Output the (X, Y) coordinate of the center of the cell containing the given text.  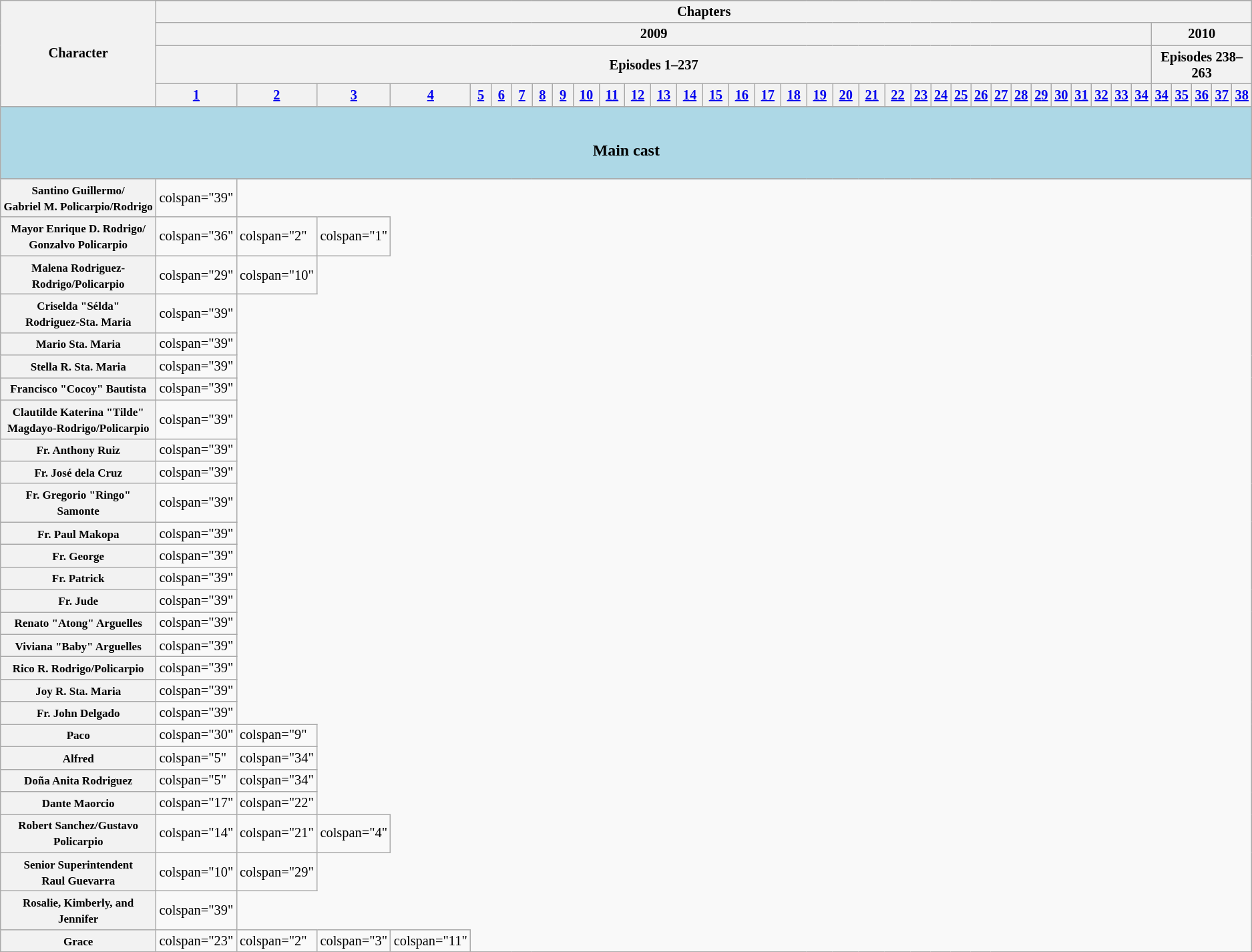
8 (542, 95)
Rico R. Rodrigo/Policarpio (79, 668)
Paco (79, 735)
4 (431, 95)
24 (941, 95)
22 (897, 95)
26 (981, 95)
32 (1101, 95)
Stella R. Sta. Maria (79, 367)
Joy R. Sta. Maria (79, 690)
25 (961, 95)
Character (79, 53)
Senior Superintendent Raul Guevarra (79, 872)
colspan="36" (196, 236)
18 (793, 95)
colspan="3" (354, 941)
Dante Maorcio (79, 802)
12 (638, 95)
Chapters (704, 11)
colspan="21" (276, 833)
27 (1001, 95)
36 (1202, 95)
Robert Sanchez/Gustavo Policarpio (79, 833)
Renato "Atong" Arguelles (79, 623)
Criselda "Sélda" Rodriguez-Sta. Maria (79, 313)
23 (921, 95)
colspan="14" (196, 833)
colspan="17" (196, 802)
Doña Anita Rodriguez (79, 780)
5 (481, 95)
7 (522, 95)
Viviana "Baby" Arguelles (79, 646)
9 (564, 95)
Fr. George (79, 555)
colspan="1" (354, 236)
Mayor Enrique D. Rodrigo/Gonzalvo Policarpio (79, 236)
Rosalie, Kimberly, and Jennifer (79, 910)
35 (1182, 95)
Santino Guillermo/Gabriel M. Policarpio/Rodrigo (79, 198)
14 (689, 95)
10 (586, 95)
colspan="4" (354, 833)
3 (354, 95)
38 (1242, 95)
31 (1081, 95)
29 (1041, 95)
Fr. Patrick (79, 578)
Clautilde Katerina "Tilde" Magdayo-Rodrigo/Policarpio (79, 419)
16 (741, 95)
colspan="23" (196, 941)
Malena Rodriguez-Rodrigo/Policarpio (79, 275)
2 (276, 95)
Fr. Jude (79, 601)
colspan="11" (431, 941)
2010 (1202, 34)
37 (1222, 95)
15 (716, 95)
28 (1021, 95)
Mario Sta. Maria (79, 344)
30 (1061, 95)
Fr. Paul Makopa (79, 533)
2009 (654, 34)
Fr. John Delgado (79, 713)
13 (664, 95)
Main cast (626, 142)
11 (612, 95)
6 (501, 95)
colspan="9" (276, 735)
Grace (79, 941)
Fr. Anthony Ruiz (79, 450)
20 (845, 95)
Francisco "Cocoy" Bautista (79, 389)
1 (196, 95)
Fr. José dela Cruz (79, 472)
Fr. Gregorio "Ringo" Samonte (79, 503)
colspan="22" (276, 802)
Episodes 238–263 (1202, 65)
colspan="30" (196, 735)
21 (872, 95)
Alfred (79, 758)
Episodes 1–237 (654, 65)
33 (1121, 95)
19 (820, 95)
17 (768, 95)
